For the text-containing cell, return its midpoint in (X, Y) coordinate format. 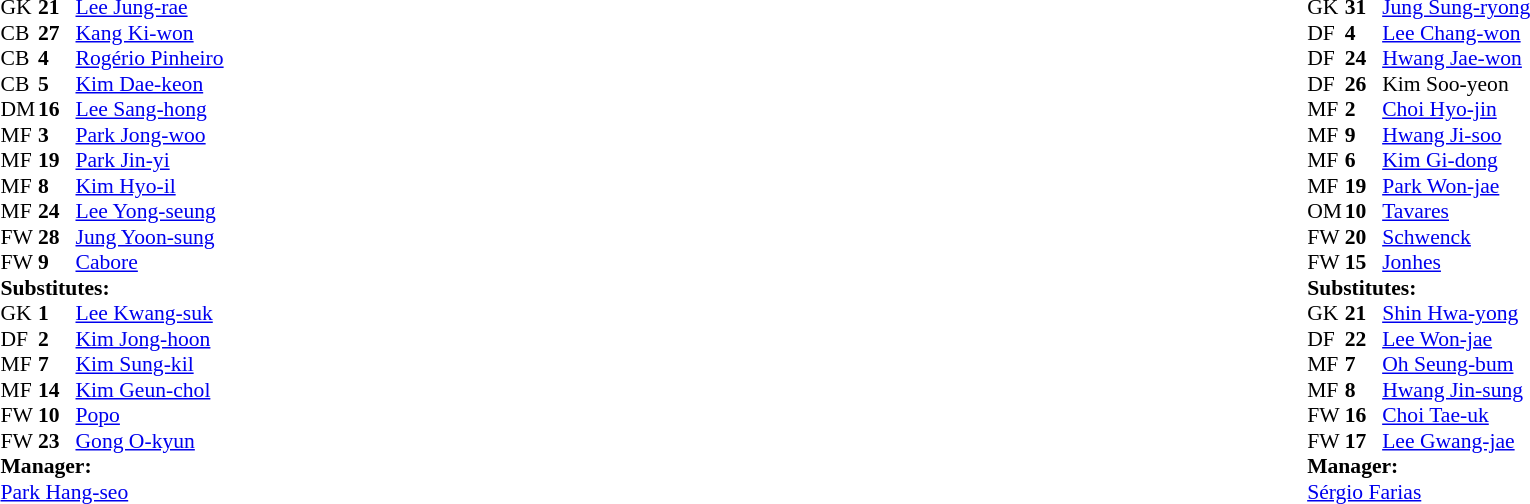
Oh Seung-bum (1456, 365)
5 (57, 84)
Kim Gi-dong (1456, 161)
23 (57, 441)
14 (57, 390)
Rogério Pinheiro (150, 59)
Kim Jong-hoon (150, 339)
Kim Soo-yeon (1456, 84)
OM (1326, 211)
Park Won-jae (1456, 186)
Kim Geun-chol (150, 390)
Jonhes (1456, 263)
Choi Tae-uk (1456, 415)
Lee Sang-hong (150, 109)
15 (1364, 263)
27 (57, 33)
Lee Chang-won (1456, 33)
Cabore (150, 263)
3 (57, 135)
Shin Hwa-yong (1456, 313)
Kang Ki-won (150, 33)
17 (1364, 441)
Schwenck (1456, 237)
Jung Yoon-sung (150, 237)
6 (1364, 161)
Park Jong-woo (150, 135)
Tavares (1456, 211)
Kim Hyo-il (150, 186)
Kim Sung-kil (150, 365)
22 (1364, 339)
1 (57, 313)
Lee Won-jae (1456, 339)
Hwang Jin-sung (1456, 390)
Hwang Ji-soo (1456, 135)
Hwang Jae-won (1456, 59)
Popo (150, 415)
Choi Hyo-jin (1456, 109)
Park Jin-yi (150, 161)
20 (1364, 237)
Lee Yong-seung (150, 211)
Gong O-kyun (150, 441)
Lee Gwang-jae (1456, 441)
21 (1364, 313)
Lee Kwang-suk (150, 313)
28 (57, 237)
Kim Dae-keon (150, 84)
DM (19, 109)
26 (1364, 84)
